Locate the cell with the specified text and output its (X, Y) center coordinate. 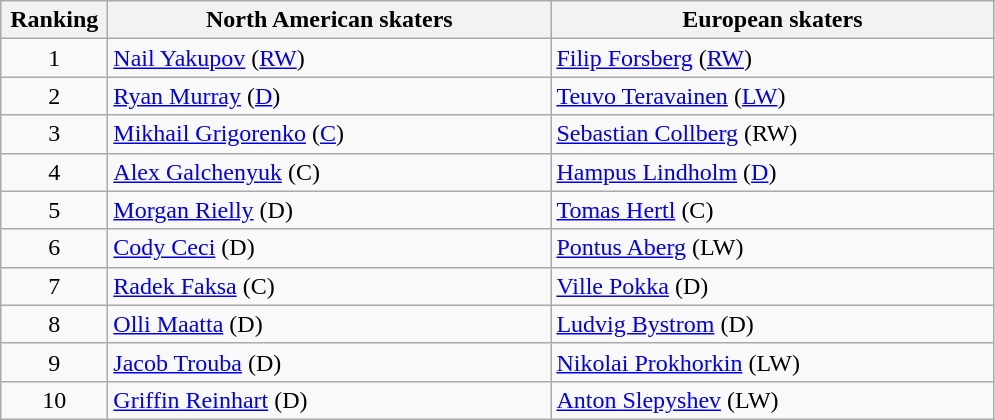
Teuvo Teravainen (LW) (772, 96)
Ville Pokka (D) (772, 286)
Ludvig Bystrom (D) (772, 324)
Ranking (54, 20)
Olli Maatta (D) (330, 324)
9 (54, 362)
North American skaters (330, 20)
Radek Faksa (C) (330, 286)
7 (54, 286)
Pontus Aberg (LW) (772, 248)
8 (54, 324)
Anton Slepyshev (LW) (772, 400)
2 (54, 96)
10 (54, 400)
5 (54, 210)
Alex Galchenyuk (C) (330, 172)
6 (54, 248)
Ryan Murray (D) (330, 96)
Griffin Reinhart (D) (330, 400)
3 (54, 134)
Sebastian Collberg (RW) (772, 134)
4 (54, 172)
Mikhail Grigorenko (C) (330, 134)
1 (54, 58)
Filip Forsberg (RW) (772, 58)
Hampus Lindholm (D) (772, 172)
Morgan Rielly (D) (330, 210)
Nikolai Prokhorkin (LW) (772, 362)
Jacob Trouba (D) (330, 362)
Tomas Hertl (C) (772, 210)
Cody Ceci (D) (330, 248)
European skaters (772, 20)
Nail Yakupov (RW) (330, 58)
